Output the (X, Y) coordinate of the center of the cell containing the given text.  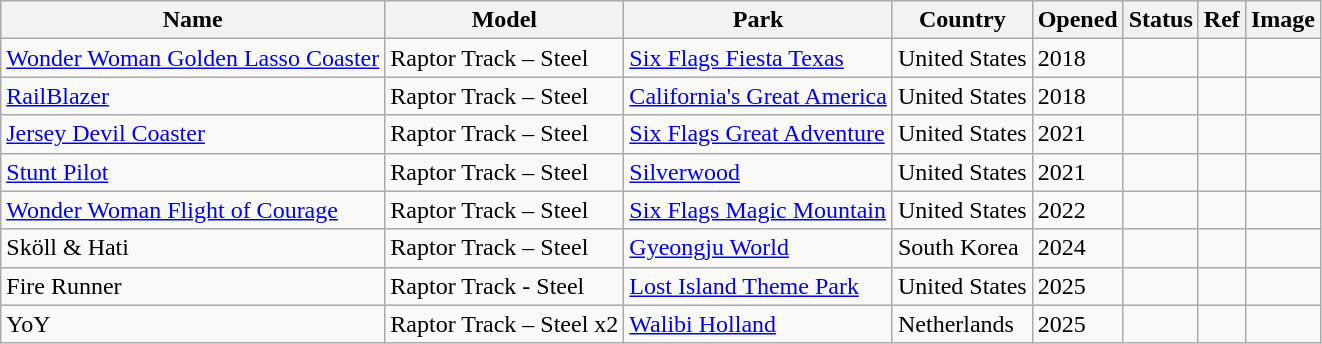
Park (758, 20)
Image (1282, 20)
2024 (1078, 248)
Country (962, 20)
RailBlazer (193, 96)
Walibi Holland (758, 324)
Fire Runner (193, 286)
South Korea (962, 248)
Silverwood (758, 172)
Name (193, 20)
Gyeongju World (758, 248)
YoY (193, 324)
Status (1160, 20)
Netherlands (962, 324)
Wonder Woman Flight of Courage (193, 210)
Model (504, 20)
Six Flags Magic Mountain (758, 210)
Jersey Devil Coaster (193, 134)
California's Great America (758, 96)
Ref (1222, 20)
Sköll & Hati (193, 248)
Lost Island Theme Park (758, 286)
Six Flags Fiesta Texas (758, 58)
Opened (1078, 20)
2022 (1078, 210)
Raptor Track – Steel x2 (504, 324)
Wonder Woman Golden Lasso Coaster (193, 58)
Six Flags Great Adventure (758, 134)
Raptor Track - Steel (504, 286)
Stunt Pilot (193, 172)
